Scan for the cell matching the given text and deliver its (x, y) coordinate at center. 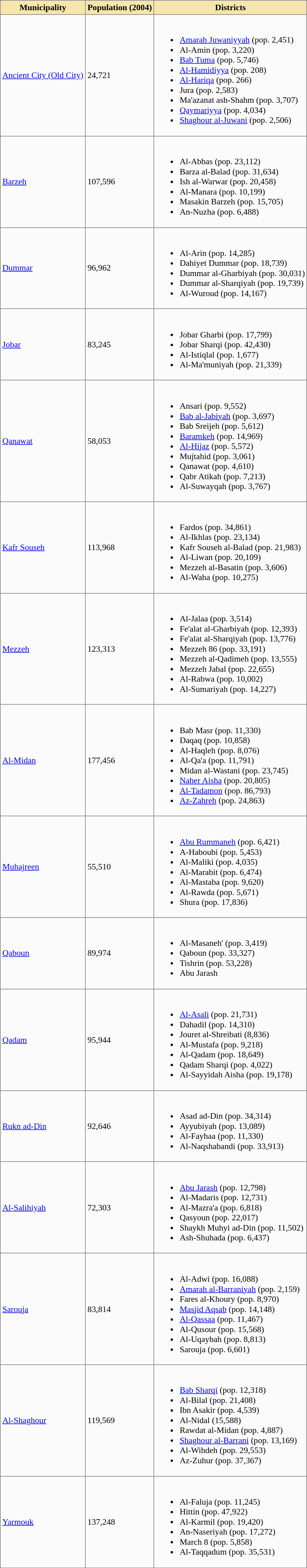
Rukn ad-Din (43, 1126)
Dummar (43, 269)
Al-Shaghour (43, 1421)
83,245 (120, 344)
89,974 (120, 953)
Qaboun (43, 953)
95,944 (120, 1040)
177,456 (120, 760)
Al-Masaneh' (pop. 3,419)Qaboun (pop. 33,327)Tishrin (pop. 53,228)Abu Jarash (231, 953)
72,303 (120, 1207)
137,248 (120, 1522)
Qadam (43, 1040)
Jobar (43, 344)
113,968 (120, 547)
55,510 (120, 867)
Abu Jarash (pop. 12,798)Al-Madaris (pop. 12,731)Al-Mazra'a (pop. 6,818)Qasyoun (pop. 22,017)Shaykh Muhyi ad-Din (pop. 11,502)Ash-Shuhada (pop. 6,437) (231, 1207)
Mezzeh (43, 649)
Yarmouk (43, 1522)
96,962 (120, 269)
Kafr Souseh (43, 547)
92,646 (120, 1126)
Al-Faluja (pop. 11,245)Hittin (pop. 47,922)Al-Karmil (pop. 19,420)An-Naseriyah (pop. 17,272)March 8 (pop. 5,858)Al-Taqqadum (pop. 35,531) (231, 1522)
Barzeh (43, 182)
Al-Salihiyah (43, 1207)
Qanawat (43, 441)
123,313 (120, 649)
Sarouja (43, 1309)
Districts (231, 7)
Municipality (43, 7)
83,814 (120, 1309)
119,569 (120, 1421)
Jobar Gharbi (pop. 17,799)Jobar Sharqi (pop. 42,430)Al-Istiqlal (pop. 1,677)Al-Ma'muniyah (pop. 21,339) (231, 344)
Asad ad-Din (pop. 34,314)Ayyubiyah (pop. 13,089)Al-Fayhaa (pop. 11,330)Al-Naqshabandi (pop. 33,913) (231, 1126)
Muhajreen (43, 867)
Ancient City (Old City) (43, 76)
58,053 (120, 441)
Population (2004) (120, 7)
Al-Abbas (pop. 23,112)Barza al-Balad (pop. 31,634)Ish al-Warwar (pop. 20,458)Al-Manara (pop. 10,199)Masakin Barzeh (pop. 15,705)An-Nuzha (pop. 6,488) (231, 182)
Al-Arin (pop. 14,285)Dahiyet Dummar (pop. 18,739)Dummar al-Gharbiyah (pop. 30,031)Dummar al-Sharqiyah (pop. 19,739)Al-Wuroud (pop. 14,167) (231, 269)
Al-Midan (43, 760)
107,596 (120, 182)
24,721 (120, 76)
